Find where the given text appears and provide that cell's center as (x, y) coordinate. 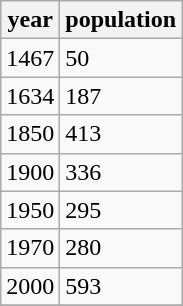
1950 (30, 210)
593 (121, 286)
50 (121, 58)
1467 (30, 58)
295 (121, 210)
280 (121, 248)
413 (121, 134)
1900 (30, 172)
2000 (30, 286)
1970 (30, 248)
187 (121, 96)
year (30, 20)
1850 (30, 134)
336 (121, 172)
population (121, 20)
1634 (30, 96)
